Extract the (X, Y) coordinate from the center of the cell holding the provided text.  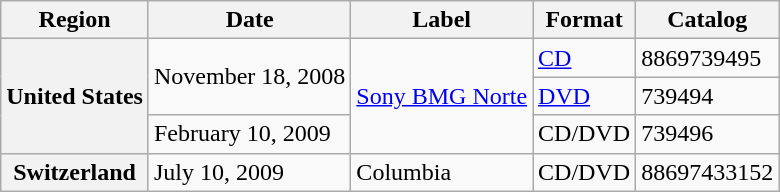
Switzerland (75, 172)
July 10, 2009 (249, 172)
DVD (584, 96)
November 18, 2008 (249, 77)
Label (442, 20)
Columbia (442, 172)
Date (249, 20)
CD (584, 58)
United States (75, 96)
Region (75, 20)
Format (584, 20)
8869739495 (708, 58)
739496 (708, 134)
Sony BMG Norte (442, 96)
88697433152 (708, 172)
Catalog (708, 20)
739494 (708, 96)
February 10, 2009 (249, 134)
